Find where the given text appears and provide that cell's center as (x, y) coordinate. 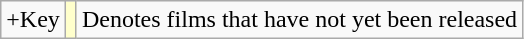
Denotes films that have not yet been released (299, 20)
+Key (34, 20)
